Extract the (x, y) coordinate from the center of the cell holding the provided text.  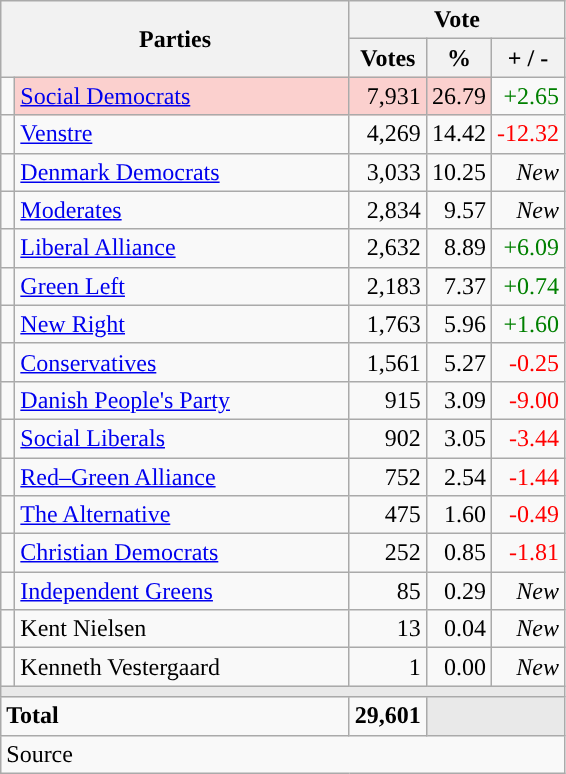
-1.81 (528, 553)
Kenneth Vestergaard (182, 667)
Conservatives (182, 362)
Kent Nielsen (182, 629)
Danish People's Party (182, 400)
Red–Green Alliance (182, 477)
Vote (456, 20)
Social Liberals (182, 438)
-9.00 (528, 400)
+1.60 (528, 324)
252 (388, 553)
0.29 (458, 591)
Christian Democrats (182, 553)
Votes (388, 58)
475 (388, 515)
Moderates (182, 210)
Independent Greens (182, 591)
-3.44 (528, 438)
Venstre (182, 134)
3.05 (458, 438)
5.27 (458, 362)
+2.65 (528, 96)
3.09 (458, 400)
14.42 (458, 134)
7,931 (388, 96)
9.57 (458, 210)
13 (388, 629)
0.85 (458, 553)
0.04 (458, 629)
-1.44 (528, 477)
10.25 (458, 172)
2.54 (458, 477)
2,183 (388, 286)
3,033 (388, 172)
+6.09 (528, 248)
902 (388, 438)
8.89 (458, 248)
1,763 (388, 324)
2,834 (388, 210)
Social Democrats (182, 96)
7.37 (458, 286)
Total (176, 716)
New Right (182, 324)
1 (388, 667)
-12.32 (528, 134)
Parties (176, 39)
5.96 (458, 324)
+0.74 (528, 286)
-0.49 (528, 515)
1,561 (388, 362)
915 (388, 400)
Green Left (182, 286)
Liberal Alliance (182, 248)
85 (388, 591)
2,632 (388, 248)
29,601 (388, 716)
4,269 (388, 134)
Source (283, 754)
The Alternative (182, 515)
+ / - (528, 58)
1.60 (458, 515)
26.79 (458, 96)
Denmark Democrats (182, 172)
-0.25 (528, 362)
% (458, 58)
752 (388, 477)
0.00 (458, 667)
